Scan for the cell matching the given text and deliver its [X, Y] coordinate at center. 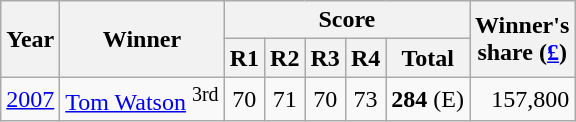
157,800 [522, 100]
R3 [325, 58]
R4 [365, 58]
Tom Watson 3rd [142, 100]
73 [365, 100]
Winner [142, 39]
Score [346, 20]
R2 [285, 58]
Winner'sshare (£) [522, 39]
284 (E) [428, 100]
2007 [30, 100]
R1 [244, 58]
Total [428, 58]
Year [30, 39]
71 [285, 100]
